Extract the [x, y] coordinate from the center of the cell holding the provided text.  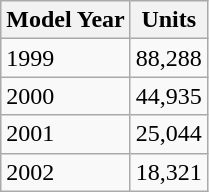
2001 [66, 134]
2000 [66, 96]
88,288 [168, 58]
Units [168, 20]
1999 [66, 58]
Model Year [66, 20]
18,321 [168, 172]
25,044 [168, 134]
44,935 [168, 96]
2002 [66, 172]
